From the cell containing the given text, extract its center point as [x, y] coordinate. 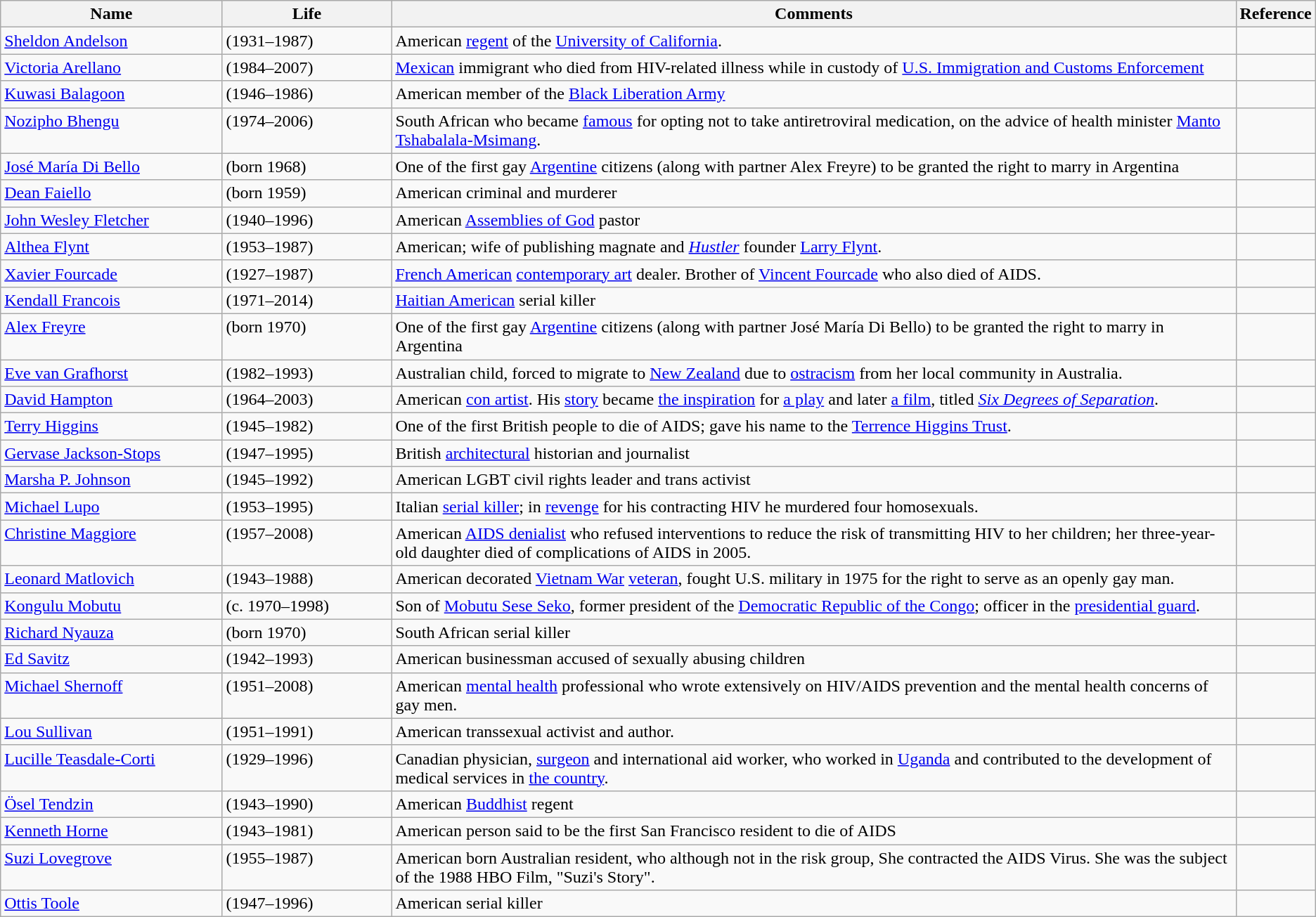
One of the first gay Argentine citizens (along with partner José María Di Bello) to be granted the right to marry in Argentina [814, 336]
Ottis Toole [111, 904]
Althea Flynt [111, 247]
(born 1959) [307, 193]
(1953–1987) [307, 247]
American member of the Black Liberation Army [814, 94]
(1942–1993) [307, 659]
Terry Higgins [111, 427]
One of the first British people to die of AIDS; gave his name to the Terrence Higgins Trust. [814, 427]
American mental health professional who wrote extensively on HIV/AIDS prevention and the mental health concerns of gay men. [814, 696]
Comments [814, 14]
French American contemporary art dealer. Brother of Vincent Fourcade who also died of AIDS. [814, 273]
(1947–1996) [307, 904]
(1957–2008) [307, 542]
American criminal and murderer [814, 193]
British architectural historian and journalist [814, 453]
American Assemblies of God pastor [814, 220]
American con artist. His story became the inspiration for a play and later a film, titled Six Degrees of Separation. [814, 400]
John Wesley Fletcher [111, 220]
Canadian physician, surgeon and international aid worker, who worked in Uganda and contributed to the development of medical services in the country. [814, 767]
Suzi Lovegrove [111, 867]
(1940–1996) [307, 220]
(1943–1990) [307, 804]
(1964–2003) [307, 400]
Michael Shernoff [111, 696]
(1943–1981) [307, 831]
(1982–1993) [307, 373]
Ed Savitz [111, 659]
Xavier Fourcade [111, 273]
Kongulu Mobutu [111, 606]
American businessman accused of sexually abusing children [814, 659]
Ösel Tendzin [111, 804]
Italian serial killer; in revenge for his contracting HIV he murdered four homosexuals. [814, 507]
(1931–1987) [307, 41]
(1929–1996) [307, 767]
(1943–1988) [307, 579]
Leonard Matlovich [111, 579]
(1951–2008) [307, 696]
Name [111, 14]
Kuwasi Balagoon [111, 94]
(1974–2006) [307, 131]
(c. 1970–1998) [307, 606]
Alex Freyre [111, 336]
Michael Lupo [111, 507]
American transsexual activist and author. [814, 731]
Son of Mobutu Sese Seko, former president of the Democratic Republic of the Congo; officer in the presidential guard. [814, 606]
(born 1968) [307, 167]
(1927–1987) [307, 273]
Dean Faiello [111, 193]
American LGBT civil rights leader and trans activist [814, 480]
Eve van Grafhorst [111, 373]
Nozipho Bhengu [111, 131]
Lucille Teasdale-Corti [111, 767]
(1945–1982) [307, 427]
Lou Sullivan [111, 731]
David Hampton [111, 400]
Australian child, forced to migrate to New Zealand due to ostracism from her local community in Australia. [814, 373]
Life [307, 14]
American decorated Vietnam War veteran, fought U.S. military in 1975 for the right to serve as an openly gay man. [814, 579]
(1984–2007) [307, 67]
Kendall Francois [111, 300]
Haitian American serial killer [814, 300]
South African serial killer [814, 632]
One of the first gay Argentine citizens (along with partner Alex Freyre) to be granted the right to marry in Argentina [814, 167]
American person said to be the first San Francisco resident to die of AIDS [814, 831]
(1947–1995) [307, 453]
(1945–1992) [307, 480]
South African who became famous for opting not to take antiretroviral medication, on the advice of health minister Manto Tshabalala-Msimang. [814, 131]
Sheldon Andelson [111, 41]
Mexican immigrant who died from HIV-related illness while in custody of U.S. Immigration and Customs Enforcement [814, 67]
(1951–1991) [307, 731]
Richard Nyauza [111, 632]
(1971–2014) [307, 300]
American; wife of publishing magnate and Hustler founder Larry Flynt. [814, 247]
American regent of the University of California. [814, 41]
(1946–1986) [307, 94]
Reference [1275, 14]
Christine Maggiore [111, 542]
(1955–1987) [307, 867]
Gervase Jackson-Stops [111, 453]
José María Di Bello [111, 167]
Marsha P. Johnson [111, 480]
American serial killer [814, 904]
Victoria Arellano [111, 67]
American Buddhist regent [814, 804]
(1953–1995) [307, 507]
Kenneth Horne [111, 831]
